Return [X, Y] of the center of cell containing provided text 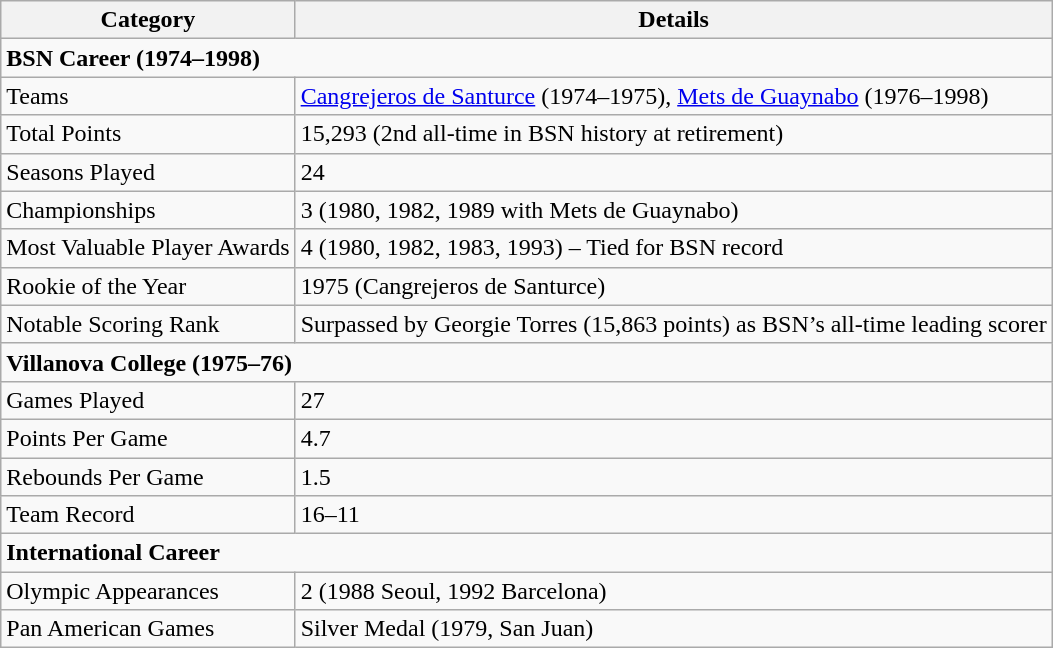
Olympic Appearances [148, 591]
3 (1980, 1982, 1989 with Mets de Guaynabo) [674, 210]
Team Record [148, 515]
24 [674, 172]
4.7 [674, 438]
1.5 [674, 477]
Seasons Played [148, 172]
Points Per Game [148, 438]
Pan American Games [148, 629]
Silver Medal (1979, San Juan) [674, 629]
Games Played [148, 400]
Championships [148, 210]
Surpassed by Georgie Torres (15,863 points) as BSN’s all-time leading scorer [674, 324]
4 (1980, 1982, 1983, 1993) – Tied for BSN record [674, 248]
Most Valuable Player Awards [148, 248]
Villanova College (1975–76) [526, 362]
Cangrejeros de Santurce (1974–1975), Mets de Guaynabo (1976–1998) [674, 96]
Notable Scoring Rank [148, 324]
27 [674, 400]
16–11 [674, 515]
BSN Career (1974–1998) [526, 58]
Rebounds Per Game [148, 477]
Teams [148, 96]
Details [674, 20]
2 (1988 Seoul, 1992 Barcelona) [674, 591]
15,293 (2nd all-time in BSN history at retirement) [674, 134]
1975 (Cangrejeros de Santurce) [674, 286]
Total Points [148, 134]
Rookie of the Year [148, 286]
Category [148, 20]
International Career [526, 553]
